Pinpoint the cell where the given text exists, returning its (X, Y) midpoint coordinate. 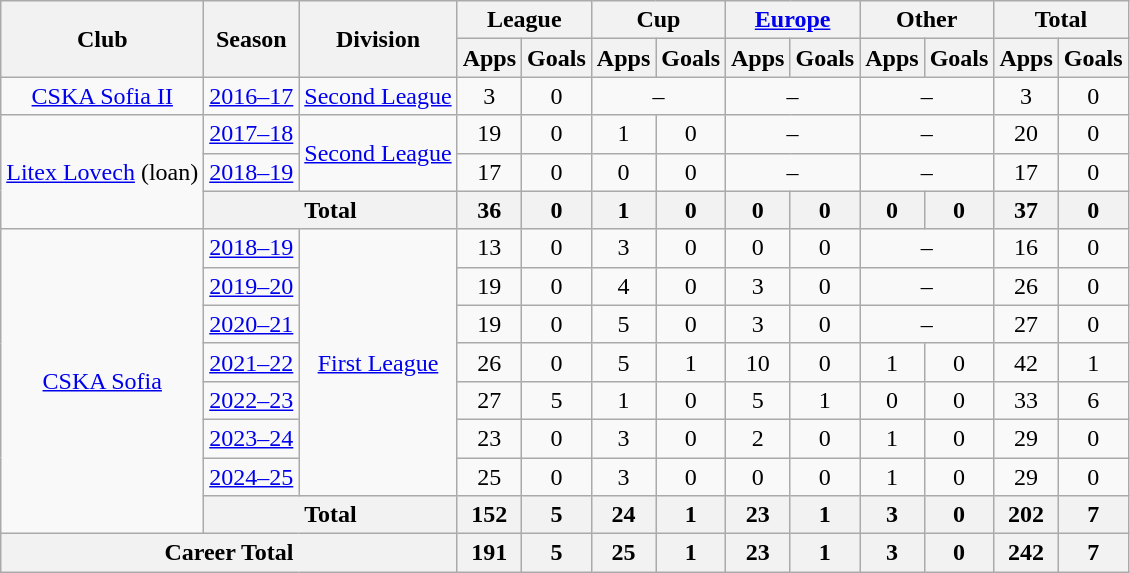
2 (758, 438)
2019–20 (252, 286)
10 (758, 362)
2022–23 (252, 400)
20 (1026, 134)
191 (489, 553)
Club (102, 39)
Season (252, 39)
2024–25 (252, 477)
2017–18 (252, 134)
2020–21 (252, 324)
6 (1093, 400)
152 (489, 515)
Other (927, 20)
4 (623, 286)
First League (378, 362)
202 (1026, 515)
League (524, 20)
2016–17 (252, 96)
16 (1026, 248)
Division (378, 39)
Career Total (229, 553)
42 (1026, 362)
CSKA Sofia II (102, 96)
Europe (793, 20)
36 (489, 210)
24 (623, 515)
CSKA Sofia (102, 381)
242 (1026, 553)
2023–24 (252, 438)
Cup (658, 20)
33 (1026, 400)
37 (1026, 210)
2021–22 (252, 362)
Litex Lovech (loan) (102, 172)
13 (489, 248)
